Determine the [X, Y] coordinate at the center of the cell enclosing the given text.  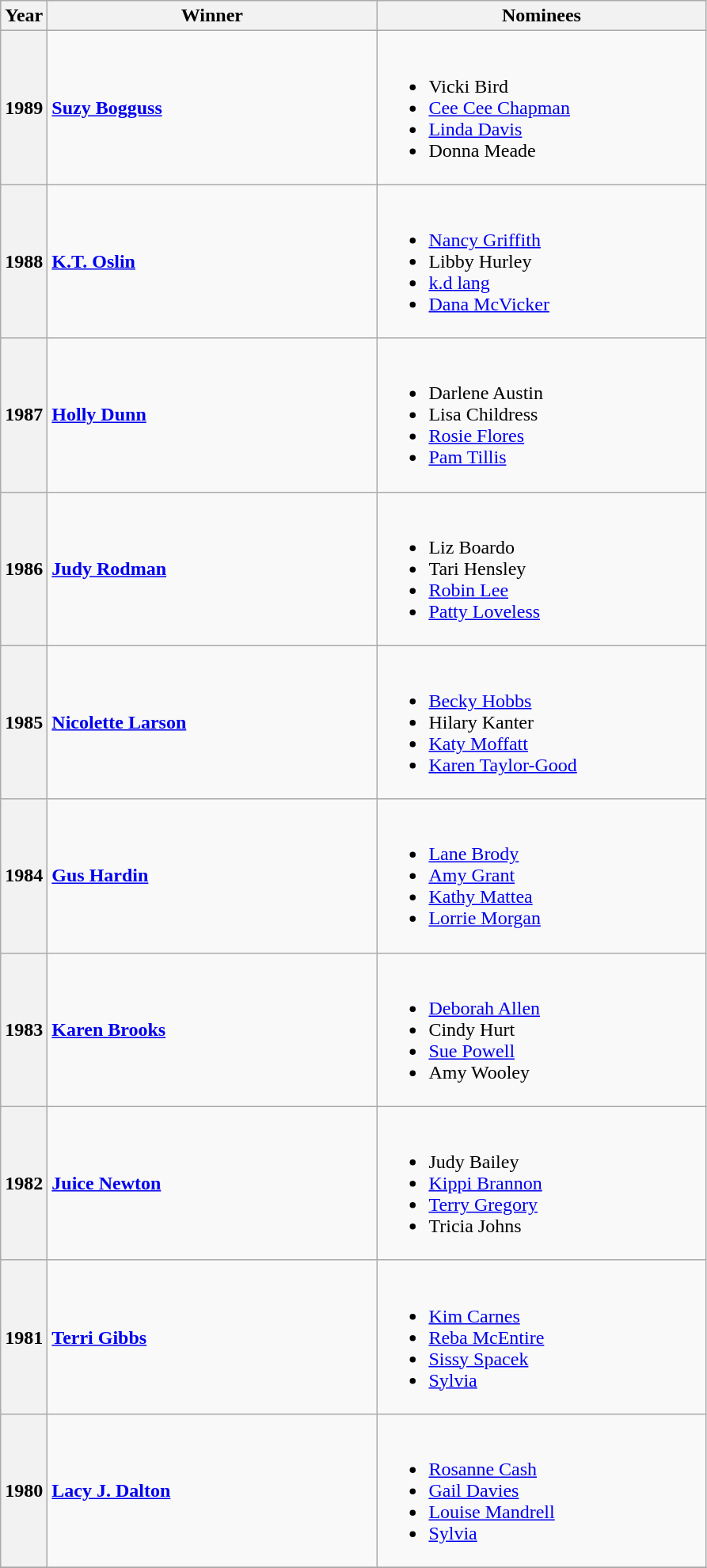
Vicki BirdCee Cee ChapmanLinda DavisDonna Meade [542, 108]
Year [24, 16]
1989 [24, 108]
Gus Hardin [212, 876]
Darlene AustinLisa ChildressRosie FloresPam Tillis [542, 415]
Rosanne CashGail DaviesLouise MandrellSylvia [542, 1490]
Judy BaileyKippi BrannonTerry GregoryTricia Johns [542, 1183]
Juice Newton [212, 1183]
Lane BrodyAmy GrantKathy MatteaLorrie Morgan [542, 876]
Liz BoardoTari HensleyRobin LeePatty Loveless [542, 569]
1985 [24, 722]
Karen Brooks [212, 1029]
1982 [24, 1183]
Deborah AllenCindy HurtSue PowellAmy Wooley [542, 1029]
1980 [24, 1490]
Nicolette Larson [212, 722]
Holly Dunn [212, 415]
1984 [24, 876]
1987 [24, 415]
Judy Rodman [212, 569]
Nancy GriffithLibby Hurleyk.d langDana McVicker [542, 261]
Winner [212, 16]
Terri Gibbs [212, 1337]
Kim CarnesReba McEntireSissy SpacekSylvia [542, 1337]
Nominees [542, 16]
1986 [24, 569]
1981 [24, 1337]
Suzy Bogguss [212, 108]
1988 [24, 261]
1983 [24, 1029]
Becky HobbsHilary KanterKaty MoffattKaren Taylor-Good [542, 722]
K.T. Oslin [212, 261]
Lacy J. Dalton [212, 1490]
